For the text-containing cell, return its midpoint in [X, Y] coordinate format. 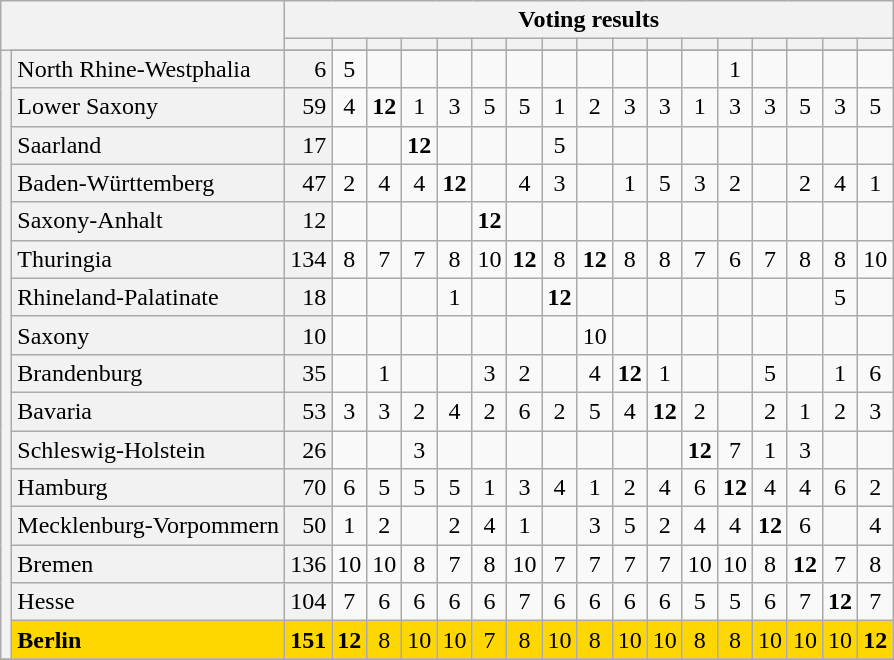
Brandenburg [148, 373]
17 [308, 145]
Thuringia [148, 259]
Schleswig-Holstein [148, 449]
47 [308, 183]
104 [308, 602]
53 [308, 411]
Hamburg [148, 488]
70 [308, 488]
Bremen [148, 564]
Lower Saxony [148, 107]
Berlin [148, 640]
18 [308, 297]
134 [308, 259]
Voting results [589, 20]
Rhineland-Palatinate [148, 297]
26 [308, 449]
Saarland [148, 145]
Baden-Württemberg [148, 183]
35 [308, 373]
50 [308, 526]
151 [308, 640]
136 [308, 564]
Mecklenburg-Vorpommern [148, 526]
Bavaria [148, 411]
59 [308, 107]
Hesse [148, 602]
Saxony-Anhalt [148, 221]
North Rhine-Westphalia [148, 69]
Saxony [148, 335]
